Locate the cell with the specified text and output its [X, Y] center coordinate. 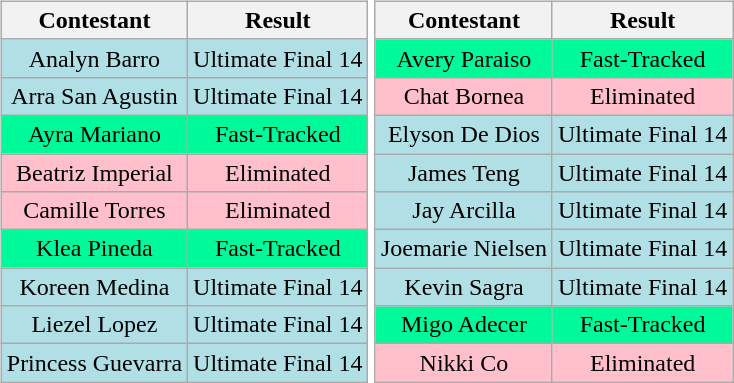
Liezel Lopez [94, 325]
Klea Pineda [94, 249]
Joemarie Nielsen [464, 249]
Avery Paraiso [464, 58]
Migo Adecer [464, 325]
Kevin Sagra [464, 287]
Princess Guevarra [94, 363]
James Teng [464, 173]
Beatriz Imperial [94, 173]
Ayra Mariano [94, 134]
Elyson De Dios [464, 134]
Arra San Agustin [94, 96]
Jay Arcilla [464, 211]
Chat Bornea [464, 96]
Nikki Co [464, 363]
Analyn Barro [94, 58]
Koreen Medina [94, 287]
Camille Torres [94, 211]
